Return [x, y] of the center of cell containing provided text 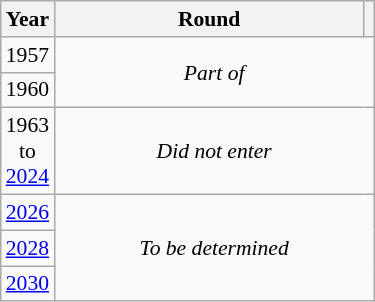
1960 [28, 90]
Part of [214, 72]
2026 [28, 213]
Did not enter [214, 152]
1957 [28, 55]
2028 [28, 248]
To be determined [214, 248]
1963to2024 [28, 152]
Year [28, 19]
2030 [28, 284]
Round [209, 19]
